Search for the cell housing the specified text and yield its [x, y] center coordinate. 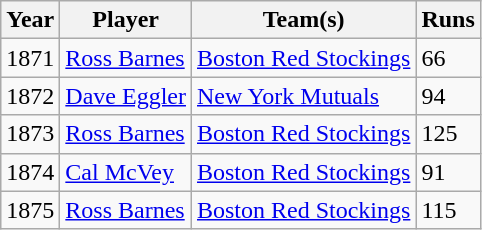
91 [448, 172]
Team(s) [303, 20]
Runs [448, 20]
1871 [30, 58]
Year [30, 20]
1872 [30, 96]
125 [448, 134]
94 [448, 96]
1873 [30, 134]
Cal McVey [126, 172]
1874 [30, 172]
1875 [30, 210]
Dave Eggler [126, 96]
115 [448, 210]
New York Mutuals [303, 96]
66 [448, 58]
Player [126, 20]
